Extract the [x, y] coordinate from the center of the cell holding the provided text.  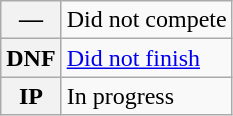
In progress [146, 96]
Did not finish [146, 58]
DNF [31, 58]
Did not compete [146, 20]
— [31, 20]
IP [31, 96]
